Capture the cell that displays the provided text and extract its (x, y) central coordinate. 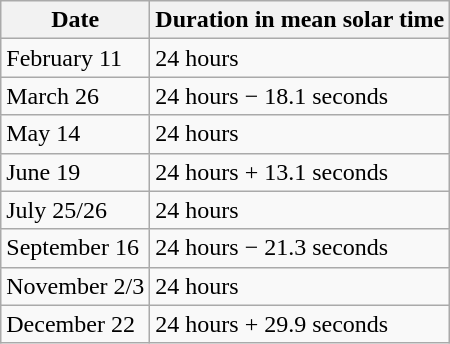
November 2/3 (76, 286)
24 hours + 29.9 seconds (300, 324)
March 26 (76, 96)
24 hours + 13.1 seconds (300, 172)
June 19 (76, 172)
May 14 (76, 134)
July 25/26 (76, 210)
September 16 (76, 248)
Duration in mean solar time (300, 20)
February 11 (76, 58)
24 hours − 18.1 seconds (300, 96)
24 hours − 21.3 seconds (300, 248)
December 22 (76, 324)
Date (76, 20)
